Locate the cell with the specified text and output its (x, y) center coordinate. 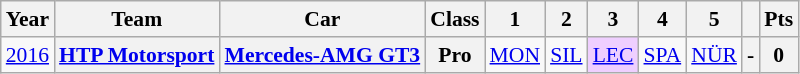
NÜR (714, 55)
HTP Motorsport (136, 55)
Pts (778, 19)
3 (614, 19)
Year (28, 19)
5 (714, 19)
Mercedes-AMG GT3 (322, 55)
2016 (28, 55)
Car (322, 19)
Team (136, 19)
2 (566, 19)
1 (516, 19)
SPA (662, 55)
Class (454, 19)
0 (778, 55)
LEC (614, 55)
SIL (566, 55)
MON (516, 55)
4 (662, 19)
- (750, 55)
Pro (454, 55)
